Find where the given text appears and provide that cell's center as [X, Y] coordinate. 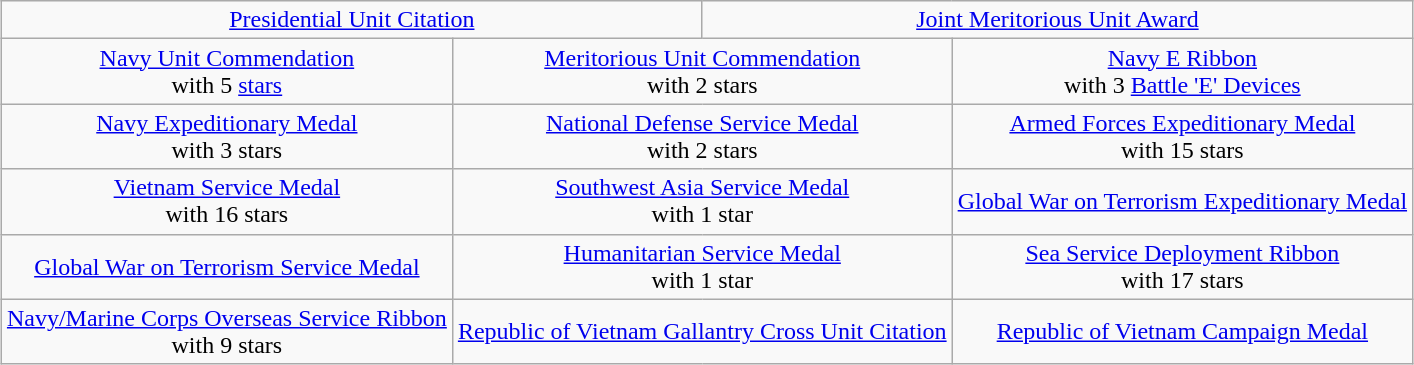
Southwest Asia Service Medal with 1 star [702, 202]
Republic of Vietnam Gallantry Cross Unit Citation [702, 332]
Navy/Marine Corps Overseas Service Ribbon with 9 stars [226, 332]
Republic of Vietnam Campaign Medal [1182, 332]
Meritorious Unit Commendation with 2 stars [702, 72]
Global War on Terrorism Expeditionary Medal [1182, 202]
Armed Forces Expeditionary Medal with 15 stars [1182, 136]
Navy Expeditionary Medal with 3 stars [226, 136]
Navy E Ribbon with 3 Battle 'E' Devices [1182, 72]
Presidential Unit Citation [352, 20]
Sea Service Deployment Ribbon with 17 stars [1182, 266]
Global War on Terrorism Service Medal [226, 266]
Vietnam Service Medal with 16 stars [226, 202]
Navy Unit Commendation with 5 stars [226, 72]
Humanitarian Service Medal with 1 star [702, 266]
Joint Meritorious Unit Award [1057, 20]
National Defense Service Medal with 2 stars [702, 136]
